Extract the [x, y] coordinate from the center of the cell holding the provided text.  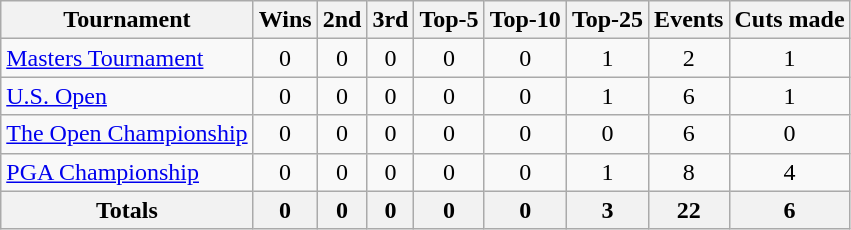
Totals [127, 210]
Cuts made [790, 20]
3 [607, 210]
Events [689, 20]
4 [790, 172]
3rd [390, 20]
Top-5 [449, 20]
The Open Championship [127, 134]
PGA Championship [127, 172]
Wins [285, 20]
Tournament [127, 20]
Masters Tournament [127, 58]
Top-25 [607, 20]
22 [689, 210]
2 [689, 58]
8 [689, 172]
Top-10 [525, 20]
U.S. Open [127, 96]
2nd [342, 20]
